Return the (x, y) coordinate for the center point of the cell that contains the specified text.  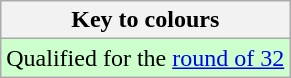
Key to colours (146, 20)
Qualified for the round of 32 (146, 58)
